Extract the (x, y) coordinate from the center of the cell holding the provided text.  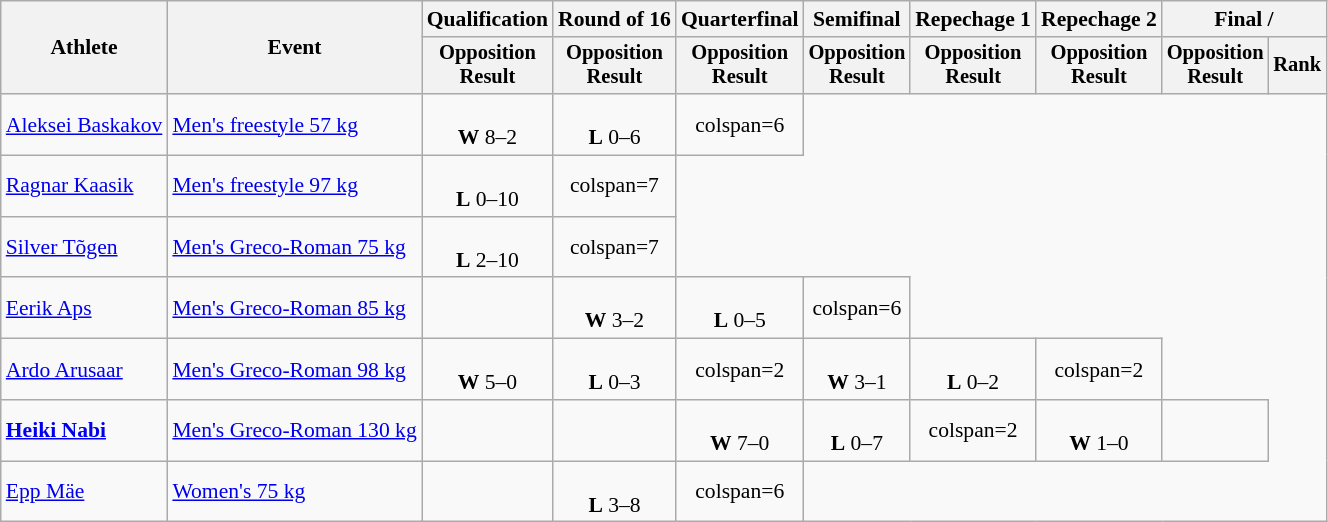
Final / (1244, 19)
Semifinal (858, 19)
L 0–6 (614, 124)
Qualification (488, 19)
Men's Greco-Roman 75 kg (294, 248)
Eerik Aps (84, 308)
W 5–0 (488, 370)
L 2–10 (488, 248)
Women's 75 kg (294, 492)
Repechage 1 (973, 19)
W 1–0 (1099, 430)
L 0–10 (488, 186)
L 0–7 (858, 430)
Men's freestyle 57 kg (294, 124)
W 3–2 (614, 308)
Men's Greco-Roman 98 kg (294, 370)
L 0–2 (973, 370)
Event (294, 48)
W 8–2 (488, 124)
Silver Tõgen (84, 248)
Aleksei Baskakov (84, 124)
Ragnar Kaasik (84, 186)
Rank (1297, 66)
Ardo Arusaar (84, 370)
Men's Greco-Roman 130 kg (294, 430)
Athlete (84, 48)
Heiki Nabi (84, 430)
Repechage 2 (1099, 19)
Epp Mäe (84, 492)
L 3–8 (614, 492)
Quarterfinal (740, 19)
L 0–3 (614, 370)
Men's freestyle 97 kg (294, 186)
W 3–1 (858, 370)
W 7–0 (740, 430)
Round of 16 (614, 19)
L 0–5 (740, 308)
Men's Greco-Roman 85 kg (294, 308)
